Scan for the cell matching the given text and deliver its (x, y) coordinate at center. 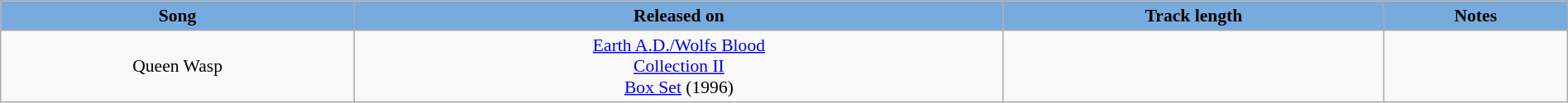
Track length (1193, 16)
Queen Wasp (178, 66)
Released on (678, 16)
Notes (1475, 16)
Earth A.D./Wolfs BloodCollection IIBox Set (1996) (678, 66)
Song (178, 16)
